From the cell containing the given text, extract its center point as [x, y] coordinate. 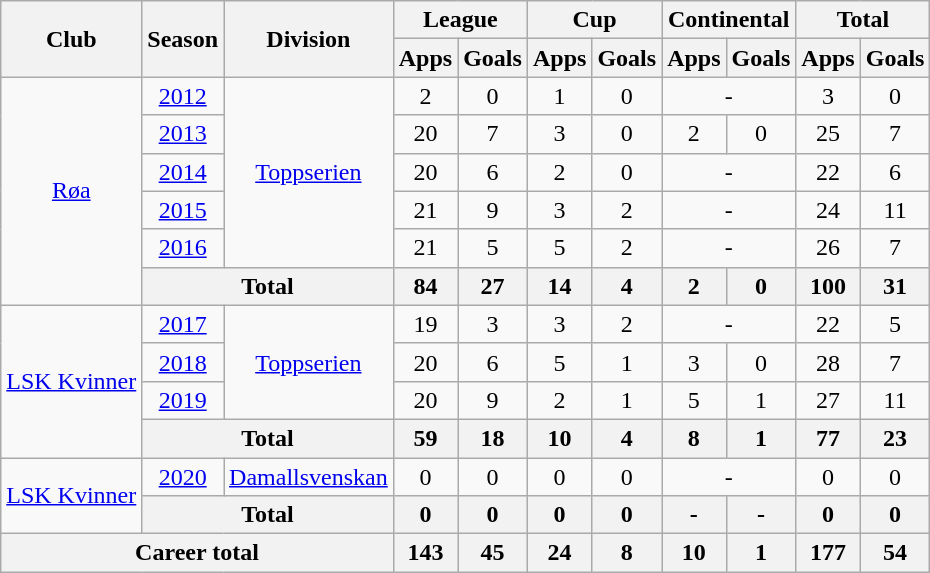
45 [493, 553]
Damallsvenskan [309, 477]
59 [425, 438]
Career total [197, 553]
26 [828, 248]
2014 [183, 172]
18 [493, 438]
31 [895, 286]
23 [895, 438]
100 [828, 286]
14 [559, 286]
2013 [183, 134]
84 [425, 286]
143 [425, 553]
Season [183, 39]
Club [72, 39]
2019 [183, 400]
2016 [183, 248]
19 [425, 324]
League [460, 20]
2012 [183, 96]
Cup [594, 20]
177 [828, 553]
28 [828, 362]
54 [895, 553]
Division [309, 39]
2017 [183, 324]
2020 [183, 477]
77 [828, 438]
2018 [183, 362]
Continental [729, 20]
25 [828, 134]
2015 [183, 210]
Røa [72, 191]
